Output the [x, y] coordinate of the center of the cell containing the given text.  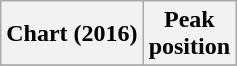
Chart (2016) [72, 34]
Peakposition [189, 34]
